Find where the given text appears and provide that cell's center as [x, y] coordinate. 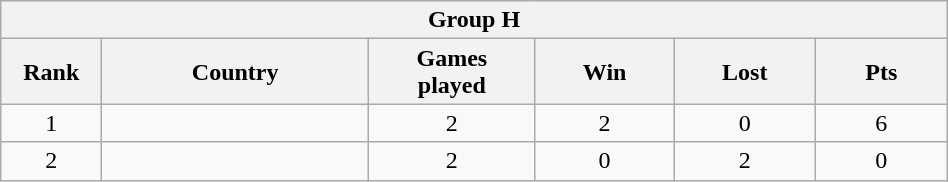
Win [604, 72]
6 [881, 123]
Pts [881, 72]
Games played [452, 72]
Lost [744, 72]
Group H [474, 20]
Rank [52, 72]
1 [52, 123]
Country [236, 72]
